Locate the cell with the specified text and output its [x, y] center coordinate. 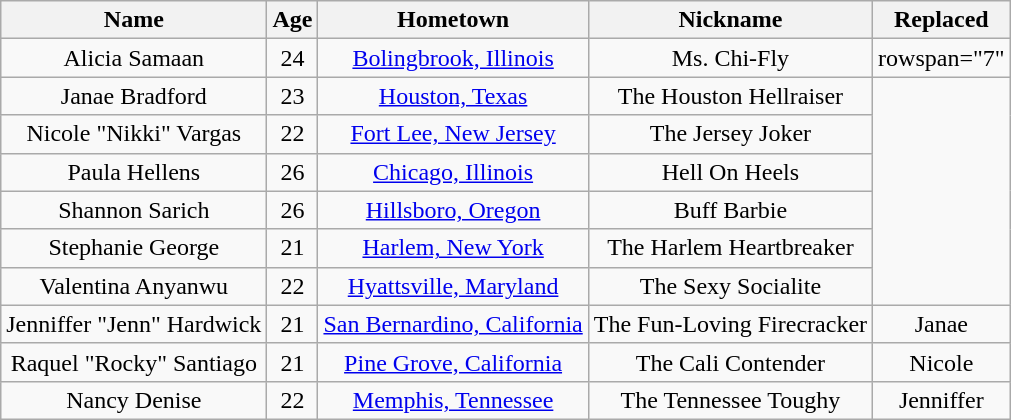
Hell On Heels [730, 172]
The Cali Contender [730, 362]
Janae Bradford [134, 96]
Replaced [942, 20]
Hillsboro, Oregon [453, 210]
23 [292, 96]
The Fun-Loving Firecracker [730, 324]
Nickname [730, 20]
Nicole [942, 362]
The Harlem Heartbreaker [730, 248]
Memphis, Tennessee [453, 400]
Buff Barbie [730, 210]
Ms. Chi-Fly [730, 58]
Chicago, Illinois [453, 172]
rowspan="7" [942, 58]
Janae [942, 324]
Fort Lee, New Jersey [453, 134]
Shannon Sarich [134, 210]
Nancy Denise [134, 400]
Age [292, 20]
Harlem, New York [453, 248]
Jenniffer "Jenn" Hardwick [134, 324]
Alicia Samaan [134, 58]
Jenniffer [942, 400]
Hometown [453, 20]
Paula Hellens [134, 172]
Nicole "Nikki" Vargas [134, 134]
Hyattsville, Maryland [453, 286]
Pine Grove, California [453, 362]
24 [292, 58]
Name [134, 20]
The Jersey Joker [730, 134]
The Houston Hellraiser [730, 96]
San Bernardino, California [453, 324]
The Tennessee Toughy [730, 400]
The Sexy Socialite [730, 286]
Stephanie George [134, 248]
Houston, Texas [453, 96]
Bolingbrook, Illinois [453, 58]
Raquel "Rocky" Santiago [134, 362]
Valentina Anyanwu [134, 286]
